Provide the [X, Y] coordinate of the cell's center where the given text is located.  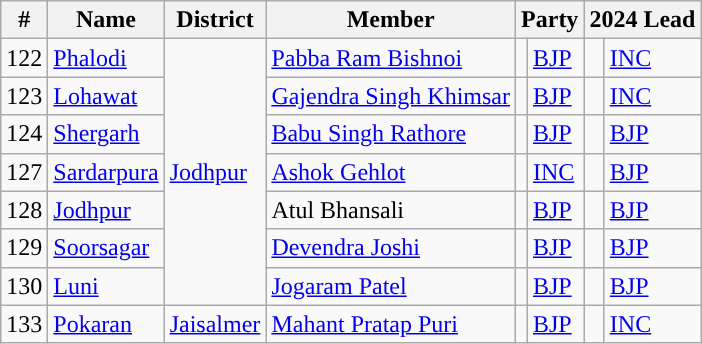
Member [391, 20]
Atul Bhansali [391, 210]
122 [24, 58]
Jogaram Patel [391, 286]
127 [24, 172]
133 [24, 324]
Devendra Joshi [391, 248]
# [24, 20]
Babu Singh Rathore [391, 134]
Name [106, 20]
Lohawat [106, 96]
Soorsagar [106, 248]
Jaisalmer [215, 324]
Luni [106, 286]
Party [550, 20]
Phalodi [106, 58]
District [215, 20]
Pokaran [106, 324]
Pabba Ram Bishnoi [391, 58]
Shergarh [106, 134]
Gajendra Singh Khimsar [391, 96]
Ashok Gehlot [391, 172]
128 [24, 210]
Mahant Pratap Puri [391, 324]
130 [24, 286]
124 [24, 134]
2024 Lead [642, 20]
129 [24, 248]
123 [24, 96]
Sardarpura [106, 172]
